Identify which cell holds the provided text, then report its (X, Y) central coordinate. 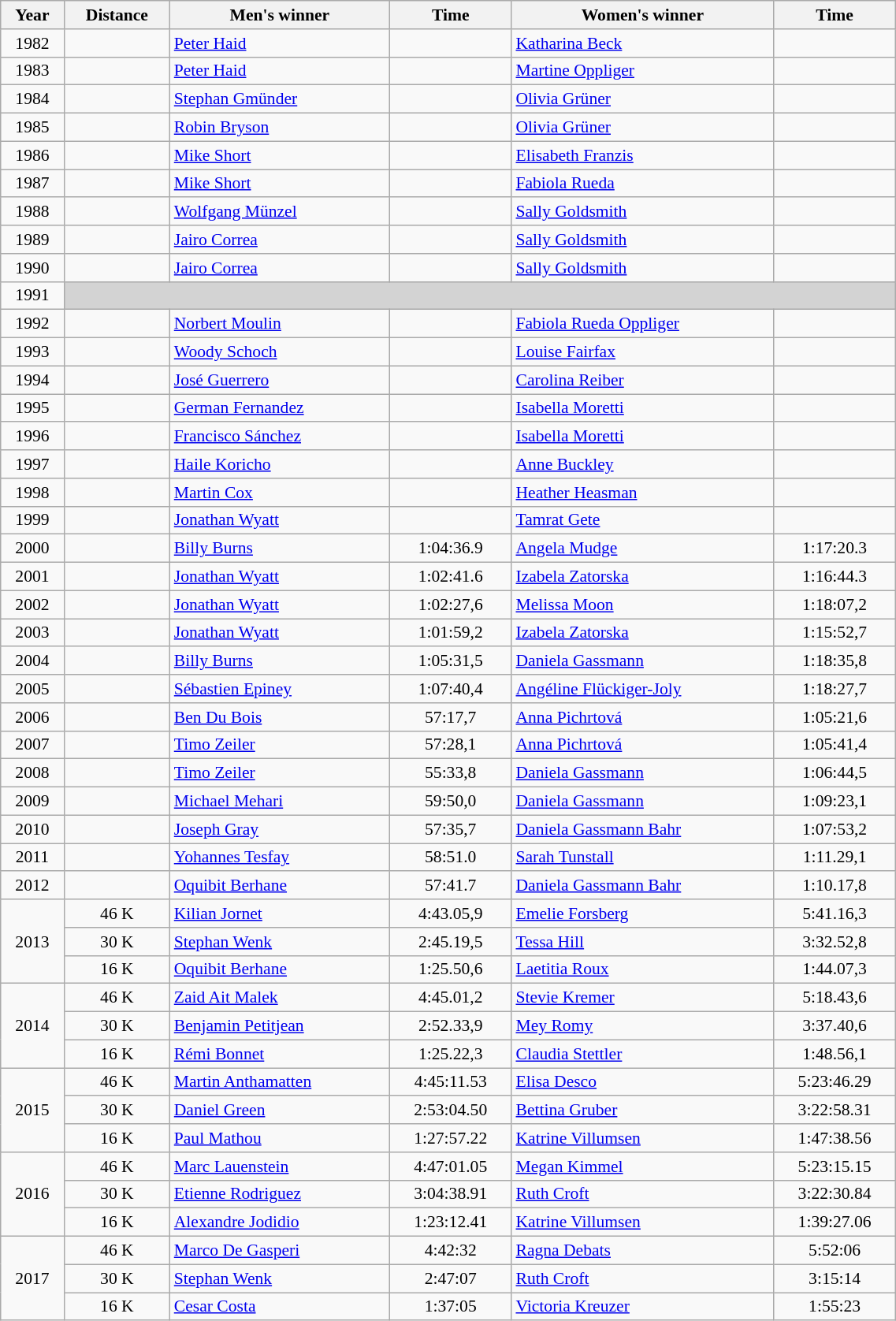
57:28,1 (451, 745)
1:07:40,4 (451, 689)
Elisa Desco (642, 1082)
2:47:07 (451, 1278)
2006 (32, 717)
Martin Cox (280, 493)
1991 (32, 296)
2004 (32, 661)
Year (32, 15)
2002 (32, 605)
1985 (32, 128)
Marc Lauenstein (280, 1167)
1:04:36.9 (451, 549)
4:45:11.53 (451, 1082)
Heather Heasman (642, 493)
4:42:32 (451, 1251)
1988 (32, 212)
Katharina Beck (642, 43)
2017 (32, 1278)
Anne Buckley (642, 464)
Fabiola Rueda (642, 184)
1:02:41.6 (451, 577)
59:50,0 (451, 802)
Benjamin Petitjean (280, 1026)
2009 (32, 802)
57:41.7 (451, 886)
Emelie Forsberg (642, 914)
Marco De Gasperi (280, 1251)
1:47:38.56 (835, 1138)
1:17:20.3 (835, 549)
1999 (32, 520)
1992 (32, 324)
1996 (32, 437)
2014 (32, 1026)
2:53:04.50 (451, 1111)
1987 (32, 184)
1:25.22,3 (451, 1054)
1:05:21,6 (835, 717)
1995 (32, 408)
Bettina Gruber (642, 1111)
Michael Mehari (280, 802)
58:51.0 (451, 858)
2011 (32, 858)
2007 (32, 745)
1:01:59,2 (451, 633)
Ben Du Bois (280, 717)
Laetitia Roux (642, 969)
Mey Romy (642, 1026)
4:43.05,9 (451, 914)
1989 (32, 240)
1:27:57.22 (451, 1138)
3:22:30.84 (835, 1194)
55:33,8 (451, 773)
Women's winner (642, 15)
Martine Oppliger (642, 71)
Cesar Costa (280, 1307)
Men's winner (280, 15)
Joseph Gray (280, 829)
1994 (32, 380)
Woody Schoch (280, 352)
5:18.43,6 (835, 998)
Paul Mathou (280, 1138)
3:04:38.91 (451, 1194)
1986 (32, 155)
2000 (32, 549)
1993 (32, 352)
2010 (32, 829)
Stevie Kremer (642, 998)
José Guerrero (280, 380)
Francisco Sánchez (280, 437)
1:25.50,6 (451, 969)
2008 (32, 773)
4:47:01.05 (451, 1167)
Megan Kimmel (642, 1167)
5:23:46.29 (835, 1082)
1990 (32, 268)
57:17,7 (451, 717)
Distance (117, 15)
1998 (32, 493)
Martin Anthamatten (280, 1082)
1:37:05 (451, 1307)
Angéline Flückiger-Joly (642, 689)
1:18:07,2 (835, 605)
Victoria Kreuzer (642, 1307)
1:05:41,4 (835, 745)
3:32.52,8 (835, 942)
3:22:58.31 (835, 1111)
1:05:31,5 (451, 661)
Melissa Moon (642, 605)
2:45.19,5 (451, 942)
Zaid Ait Malek (280, 998)
2015 (32, 1110)
Sarah Tunstall (642, 858)
Alexandre Jodidio (280, 1222)
Angela Mudge (642, 549)
1:44.07,3 (835, 969)
1:55:23 (835, 1307)
Rémi Bonnet (280, 1054)
57:35,7 (451, 829)
Ragna Debats (642, 1251)
5:23:15.15 (835, 1167)
Louise Fairfax (642, 352)
Carolina Reiber (642, 380)
1:18:27,7 (835, 689)
1:06:44,5 (835, 773)
2012 (32, 886)
2005 (32, 689)
2001 (32, 577)
2003 (32, 633)
2013 (32, 941)
Robin Bryson (280, 128)
1:15:52,7 (835, 633)
Tamrat Gete (642, 520)
1982 (32, 43)
Tessa Hill (642, 942)
1:02:27,6 (451, 605)
1:39:27.06 (835, 1222)
Stephan Gmünder (280, 99)
3:15:14 (835, 1278)
1997 (32, 464)
Sébastien Epiney (280, 689)
2016 (32, 1195)
Haile Koricho (280, 464)
1:48.56,1 (835, 1054)
5:41.16,3 (835, 914)
1:09:23,1 (835, 802)
1984 (32, 99)
4:45.01,2 (451, 998)
German Fernandez (280, 408)
Daniel Green (280, 1111)
1983 (32, 71)
Norbert Moulin (280, 324)
1:16:44.3 (835, 577)
Kilian Jornet (280, 914)
1:10.17,8 (835, 886)
3:37.40,6 (835, 1026)
Etienne Rodriguez (280, 1194)
1:07:53,2 (835, 829)
Wolfgang Münzel (280, 212)
1:11.29,1 (835, 858)
Yohannes Tesfay (280, 858)
5:52:06 (835, 1251)
Elisabeth Franzis (642, 155)
Claudia Stettler (642, 1054)
Fabiola Rueda Oppliger (642, 324)
1:23:12.41 (451, 1222)
1:18:35,8 (835, 661)
2:52.33,9 (451, 1026)
